For the text-containing cell, return its midpoint in (x, y) coordinate format. 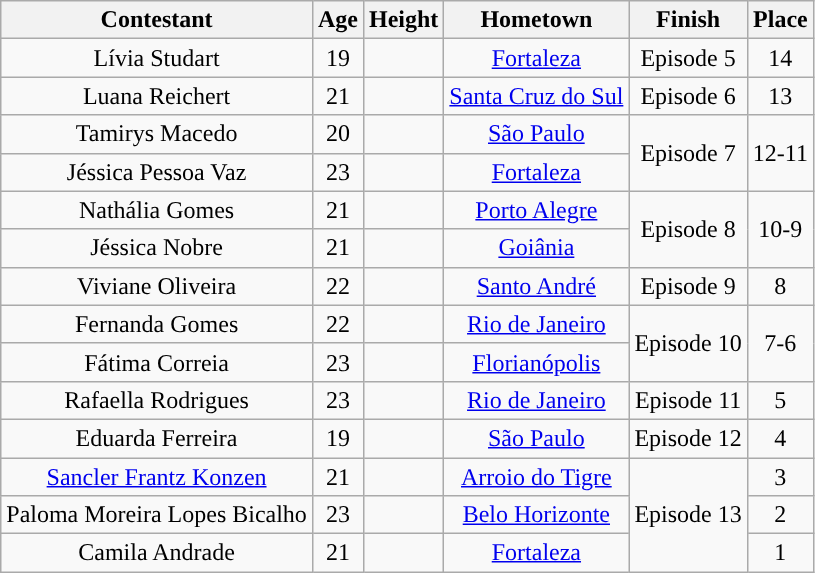
Paloma Moreira Lopes Bicalho (157, 515)
Age (338, 20)
2 (780, 515)
7-6 (780, 343)
Hometown (536, 20)
Contestant (157, 20)
14 (780, 58)
Viviane Oliveira (157, 286)
20 (338, 134)
5 (780, 400)
10-9 (780, 229)
Sancler Frantz Konzen (157, 477)
Height (403, 20)
Rafaella Rodrigues (157, 400)
Camila Andrade (157, 553)
Arroio do Tigre (536, 477)
Episode 6 (688, 96)
Jéssica Pessoa Vaz (157, 172)
Fernanda Gomes (157, 324)
12-11 (780, 153)
Tamirys Macedo (157, 134)
Santo André (536, 286)
Florianópolis (536, 362)
Luana Reichert (157, 96)
Place (780, 20)
Porto Alegre (536, 210)
Episode 8 (688, 229)
3 (780, 477)
Lívia Studart (157, 58)
Goiânia (536, 248)
Episode 11 (688, 400)
13 (780, 96)
Jéssica Nobre (157, 248)
Episode 5 (688, 58)
Finish (688, 20)
8 (780, 286)
Belo Horizonte (536, 515)
Episode 10 (688, 343)
Fátima Correia (157, 362)
1 (780, 553)
Episode 9 (688, 286)
4 (780, 438)
Episode 13 (688, 515)
Episode 7 (688, 153)
Santa Cruz do Sul (536, 96)
Nathália Gomes (157, 210)
Eduarda Ferreira (157, 438)
Episode 12 (688, 438)
